Determine the (X, Y) coordinate at the center of the cell enclosing the given text.  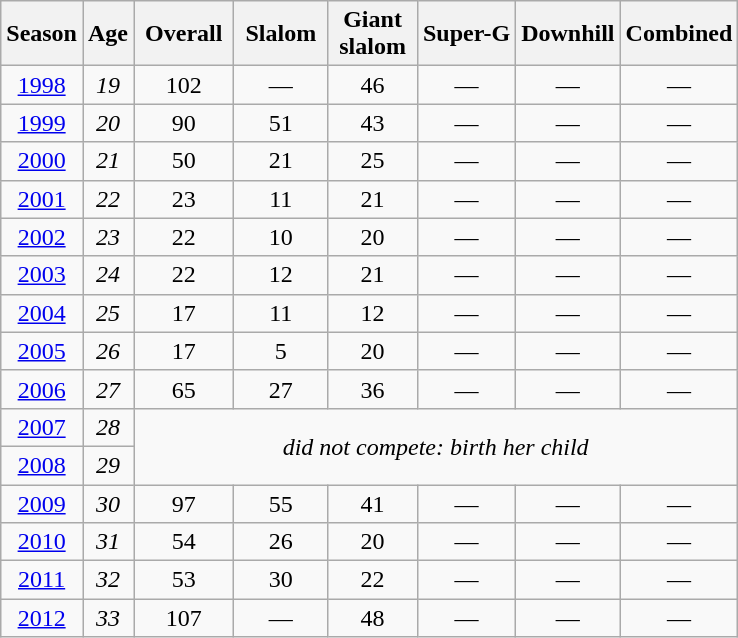
50 (184, 161)
10 (281, 237)
53 (184, 580)
did not compete: birth her child (436, 446)
Downhill (568, 34)
Age (108, 34)
2008 (42, 465)
19 (108, 85)
2006 (42, 389)
1999 (42, 123)
Overall (184, 34)
29 (108, 465)
97 (184, 503)
Giant slalom (373, 34)
90 (184, 123)
2000 (42, 161)
24 (108, 275)
2007 (42, 427)
46 (373, 85)
31 (108, 542)
2001 (42, 199)
65 (184, 389)
36 (373, 389)
43 (373, 123)
107 (184, 618)
5 (281, 351)
54 (184, 542)
2011 (42, 580)
28 (108, 427)
2010 (42, 542)
Combined (679, 34)
41 (373, 503)
102 (184, 85)
Season (42, 34)
2009 (42, 503)
2004 (42, 313)
55 (281, 503)
2012 (42, 618)
Slalom (281, 34)
2005 (42, 351)
1998 (42, 85)
2003 (42, 275)
33 (108, 618)
48 (373, 618)
51 (281, 123)
Super-G (466, 34)
32 (108, 580)
2002 (42, 237)
